Search for the cell housing the specified text and yield its (X, Y) center coordinate. 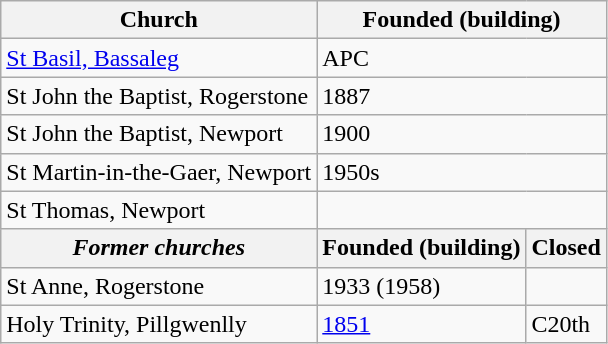
Former churches (159, 248)
1851 (422, 324)
St Basil, Bassaleg (159, 58)
Church (159, 20)
St Thomas, Newport (159, 210)
C20th (566, 324)
APC (462, 58)
1900 (462, 134)
1950s (462, 172)
St John the Baptist, Rogerstone (159, 96)
Holy Trinity, Pillgwenlly (159, 324)
St Anne, Rogerstone (159, 286)
1887 (462, 96)
St John the Baptist, Newport (159, 134)
St Martin-in-the-Gaer, Newport (159, 172)
Closed (566, 248)
1933 (1958) (422, 286)
